For the text-containing cell, return its midpoint in (X, Y) coordinate format. 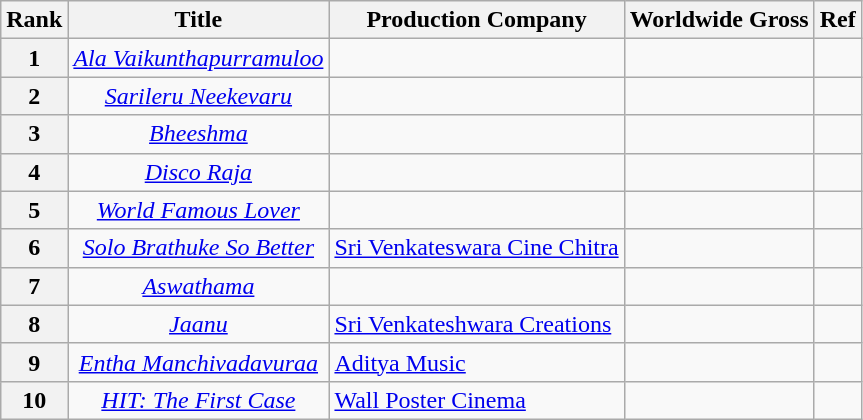
3 (34, 134)
Title (198, 20)
Jaanu (198, 324)
Bheeshma (198, 134)
5 (34, 210)
Aditya Music (476, 362)
Worldwide Gross (719, 20)
Ala Vaikunthapurramuloo (198, 58)
Entha Manchivadavuraa (198, 362)
2 (34, 96)
Aswathama (198, 286)
9 (34, 362)
6 (34, 248)
1 (34, 58)
Rank (34, 20)
Disco Raja (198, 172)
Solo Brathuke So Better (198, 248)
HIT: The First Case (198, 400)
Sri Venkateswara Cine Chitra (476, 248)
Wall Poster Cinema (476, 400)
10 (34, 400)
8 (34, 324)
7 (34, 286)
Ref (838, 20)
World Famous Lover (198, 210)
4 (34, 172)
Sri Venkateshwara Creations (476, 324)
Sarileru Neekevaru (198, 96)
Production Company (476, 20)
